Extract the [X, Y] coordinate from the center of the cell holding the provided text.  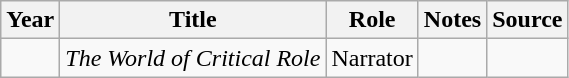
Notes [452, 20]
The World of Critical Role [193, 58]
Title [193, 20]
Narrator [372, 58]
Role [372, 20]
Source [528, 20]
Year [30, 20]
